Determine the [x, y] coordinate at the center of the cell enclosing the given text.  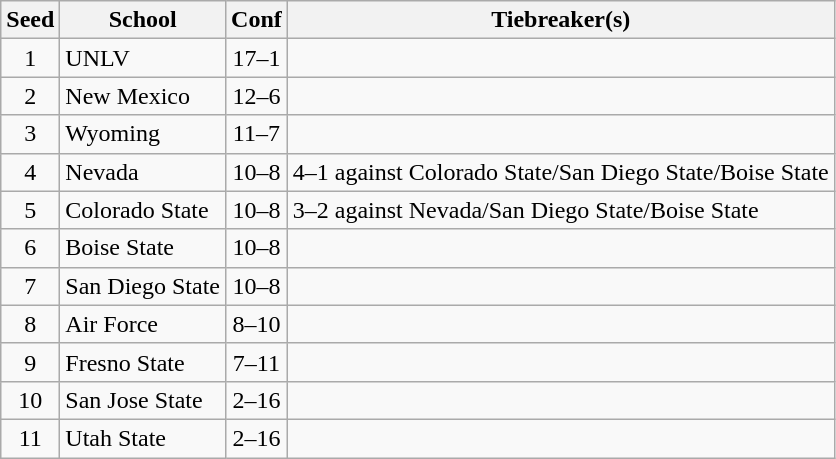
School [143, 20]
3–2 against Nevada/San Diego State/Boise State [560, 210]
3 [30, 134]
5 [30, 210]
Fresno State [143, 362]
Air Force [143, 324]
San Jose State [143, 400]
Colorado State [143, 210]
11 [30, 438]
2 [30, 96]
9 [30, 362]
1 [30, 58]
10 [30, 400]
17–1 [257, 58]
New Mexico [143, 96]
Nevada [143, 172]
7 [30, 286]
Conf [257, 20]
UNLV [143, 58]
4 [30, 172]
11–7 [257, 134]
Wyoming [143, 134]
San Diego State [143, 286]
4–1 against Colorado State/San Diego State/Boise State [560, 172]
8–10 [257, 324]
Seed [30, 20]
Boise State [143, 248]
Tiebreaker(s) [560, 20]
12–6 [257, 96]
Utah State [143, 438]
7–11 [257, 362]
8 [30, 324]
6 [30, 248]
